Locate the cell with the specified text and output its (X, Y) center coordinate. 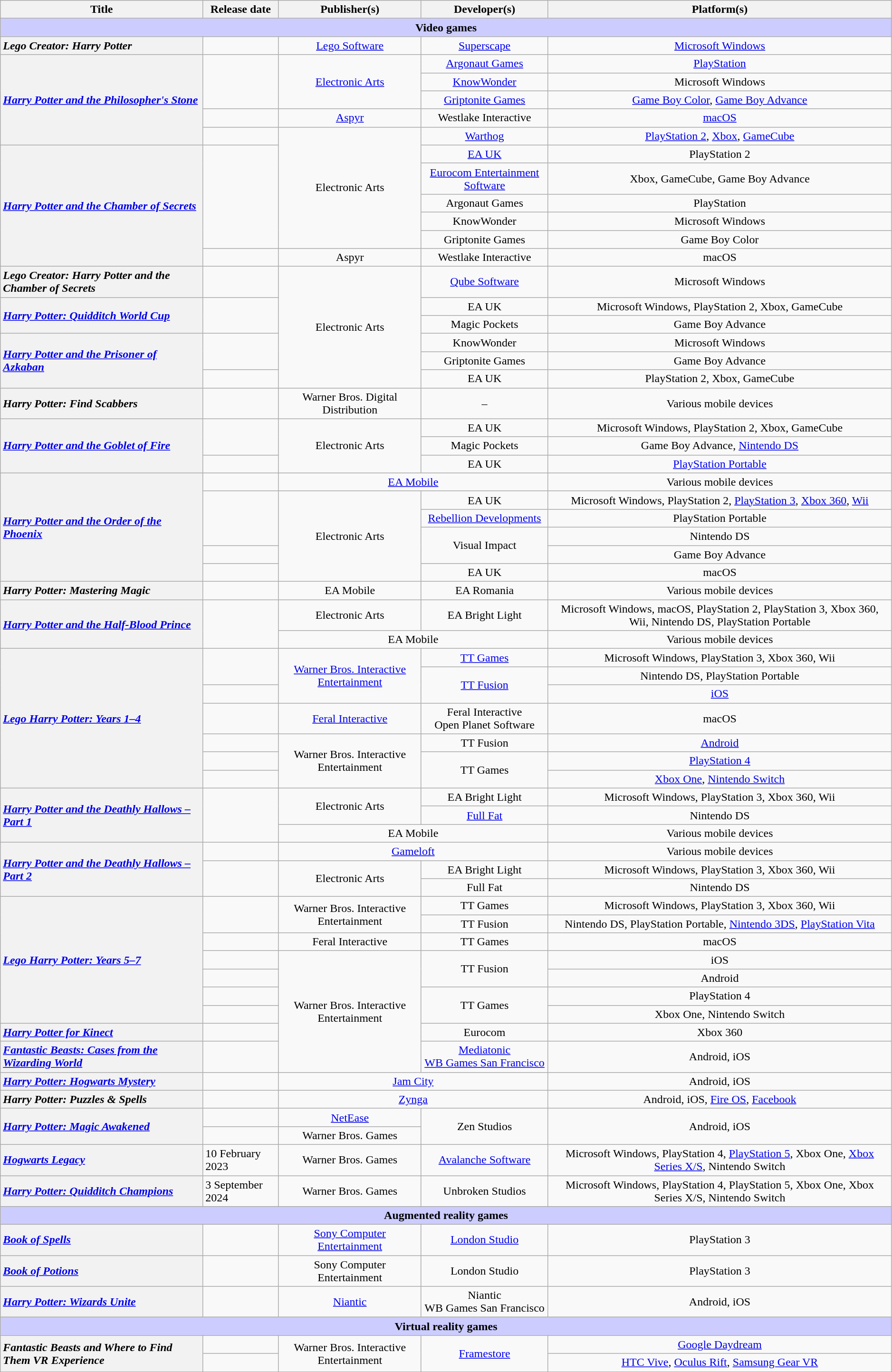
Harry Potter for Kinect (102, 1032)
Zen Studios (484, 1126)
Title (102, 10)
PlayStation 2 (720, 154)
Harry Potter: Wizards Unite (102, 1302)
Google Daydream (720, 1344)
Framestore (484, 1353)
Eurocom (484, 1032)
Warner Bros. Digital Distribution (350, 403)
Microsoft Windows, PlayStation 2, PlayStation 3, Xbox 360, Wii (720, 500)
Fantastic Beasts: Cases from the Wizarding World (102, 1057)
Qube Software (484, 282)
Xbox 360 (720, 1032)
Lego Harry Potter: Years 1–4 (102, 719)
3 September 2024 (240, 1191)
Eurocom Entertainment Software (484, 179)
Nintendo DS, PlayStation Portable (720, 676)
Harry Potter: Find Scabbers (102, 403)
Avalanche Software (484, 1160)
Platform(s) (720, 10)
Gameloft (413, 851)
Android, iOS, Fire OS, Facebook (720, 1099)
Lego Creator: Harry Potter (102, 46)
Rebellion Developments (484, 518)
Nintendo DS, PlayStation Portable, Nintendo 3DS, PlayStation Vita (720, 924)
Feral InteractiveOpen Planet Software (484, 719)
Release date (240, 10)
Jam City (413, 1081)
Harry Potter: Puzzles & Spells (102, 1099)
Harry Potter and the Deathly Hallows – Part 1 (102, 815)
Lego Software (350, 46)
Book of Spells (102, 1240)
Game Boy Color, Game Boy Advance (720, 100)
Lego Creator: Harry Potter and the Chamber of Secrets (102, 282)
Fantastic Beasts and Where to Find Them VR Experience (102, 1353)
Book of Potions (102, 1271)
– (484, 403)
Game Boy Advance, Nintendo DS (720, 446)
Virtual reality games (446, 1326)
10 February 2023 (240, 1160)
EA Romania (484, 591)
NianticWB Games San Francisco (484, 1302)
Visual Impact (484, 545)
Xbox, GameCube, Game Boy Advance (720, 179)
Harry Potter and the Prisoner of Azkaban (102, 361)
Harry Potter: Magic Awakened (102, 1126)
Lego Harry Potter: Years 5–7 (102, 960)
Microsoft Windows, macOS, PlayStation 2, PlayStation 3, Xbox 360, Wii, Nintendo DS, PlayStation Portable (720, 615)
Niantic (350, 1302)
Harry Potter: Quidditch World Cup (102, 316)
Harry Potter and the Philosopher's Stone (102, 100)
MediatonicWB Games San Francisco (484, 1057)
Augmented reality games (446, 1216)
Unbroken Studios (484, 1191)
Developer(s) (484, 10)
Zynga (413, 1099)
Harry Potter and the Order of the Phoenix (102, 527)
HTC Vive, Oculus Rift, Samsung Gear VR (720, 1362)
Harry Potter: Mastering Magic (102, 591)
Hogwarts Legacy (102, 1160)
Publisher(s) (350, 10)
Harry Potter: Hogwarts Mystery (102, 1081)
Game Boy Color (720, 239)
Video games (446, 28)
NetEase (350, 1117)
Harry Potter and the Chamber of Secrets (102, 205)
Harry Potter and the Half-Blood Prince (102, 624)
Harry Potter: Quidditch Champions (102, 1191)
Superscape (484, 46)
Harry Potter and the Deathly Hallows – Part 2 (102, 869)
Warthog (484, 136)
Harry Potter and the Goblet of Fire (102, 446)
